Extract the [X, Y] coordinate from the center of the cell holding the provided text.  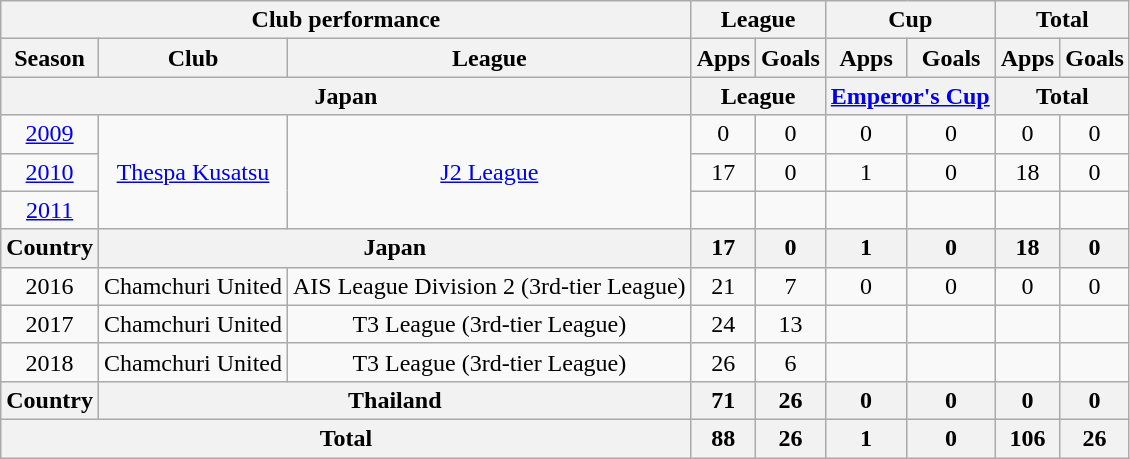
88 [723, 438]
21 [723, 286]
2018 [50, 362]
7 [791, 286]
106 [1027, 438]
Thailand [394, 400]
71 [723, 400]
AIS League Division 2 (3rd-tier League) [490, 286]
Club [192, 58]
2017 [50, 324]
Season [50, 58]
2009 [50, 134]
6 [791, 362]
2011 [50, 210]
13 [791, 324]
Thespa Kusatsu [192, 172]
24 [723, 324]
2016 [50, 286]
Club performance [346, 20]
Emperor's Cup [910, 96]
Cup [910, 20]
J2 League [490, 172]
2010 [50, 172]
